Search for the cell housing the specified text and yield its [x, y] center coordinate. 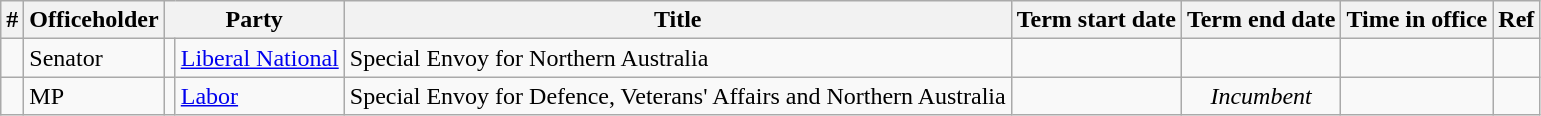
Special Envoy for Defence, Veterans' Affairs and Northern Australia [678, 96]
Term end date [1261, 20]
Party [254, 20]
Officeholder [94, 20]
Liberal National [260, 58]
MP [94, 96]
Title [678, 20]
Time in office [1417, 20]
# [12, 20]
Term start date [1096, 20]
Special Envoy for Northern Australia [678, 58]
Senator [94, 58]
Incumbent [1261, 96]
Ref [1516, 20]
Labor [260, 96]
